Extract the (X, Y) coordinate from the center of the cell holding the provided text.  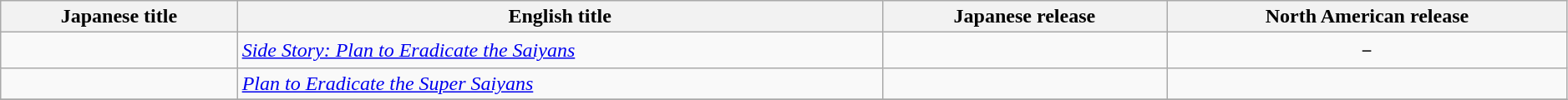
North American release (1368, 17)
Side Story: Plan to Eradicate the Saiyans (560, 50)
Plan to Eradicate the Super Saiyans (560, 83)
Japanese release (1024, 17)
English title (560, 17)
－ (1368, 50)
Japanese title (119, 17)
